Find where the given text appears and provide that cell's center as (x, y) coordinate. 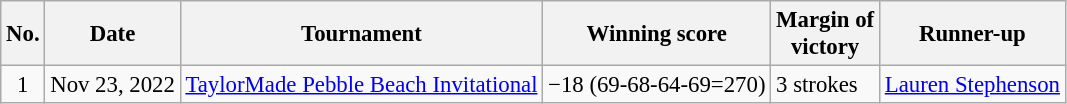
Tournament (362, 34)
Date (112, 34)
Margin ofvictory (826, 34)
1 (23, 85)
3 strokes (826, 85)
Runner-up (972, 34)
Nov 23, 2022 (112, 85)
Winning score (657, 34)
−18 (69-68-64-69=270) (657, 85)
TaylorMade Pebble Beach Invitational (362, 85)
No. (23, 34)
Lauren Stephenson (972, 85)
